Scan for the cell matching the given text and deliver its [X, Y] coordinate at center. 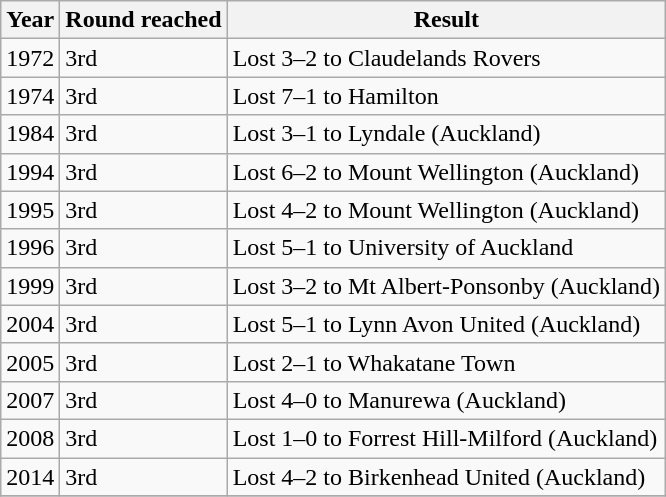
2005 [30, 362]
1972 [30, 58]
2014 [30, 477]
1974 [30, 96]
Lost 1–0 to Forrest Hill-Milford (Auckland) [446, 438]
Year [30, 20]
1996 [30, 248]
Result [446, 20]
2004 [30, 324]
1995 [30, 210]
Lost 7–1 to Hamilton [446, 96]
Lost 3–2 to Mt Albert-Ponsonby (Auckland) [446, 286]
Round reached [144, 20]
2007 [30, 400]
1994 [30, 172]
Lost 4–2 to Mount Wellington (Auckland) [446, 210]
Lost 2–1 to Whakatane Town [446, 362]
Lost 4–0 to Manurewa (Auckland) [446, 400]
1984 [30, 134]
Lost 5–1 to Lynn Avon United (Auckland) [446, 324]
Lost 4–2 to Birkenhead United (Auckland) [446, 477]
1999 [30, 286]
Lost 5–1 to University of Auckland [446, 248]
Lost 3–2 to Claudelands Rovers [446, 58]
2008 [30, 438]
Lost 3–1 to Lyndale (Auckland) [446, 134]
Lost 6–2 to Mount Wellington (Auckland) [446, 172]
